For the text-containing cell, return its midpoint in (X, Y) coordinate format. 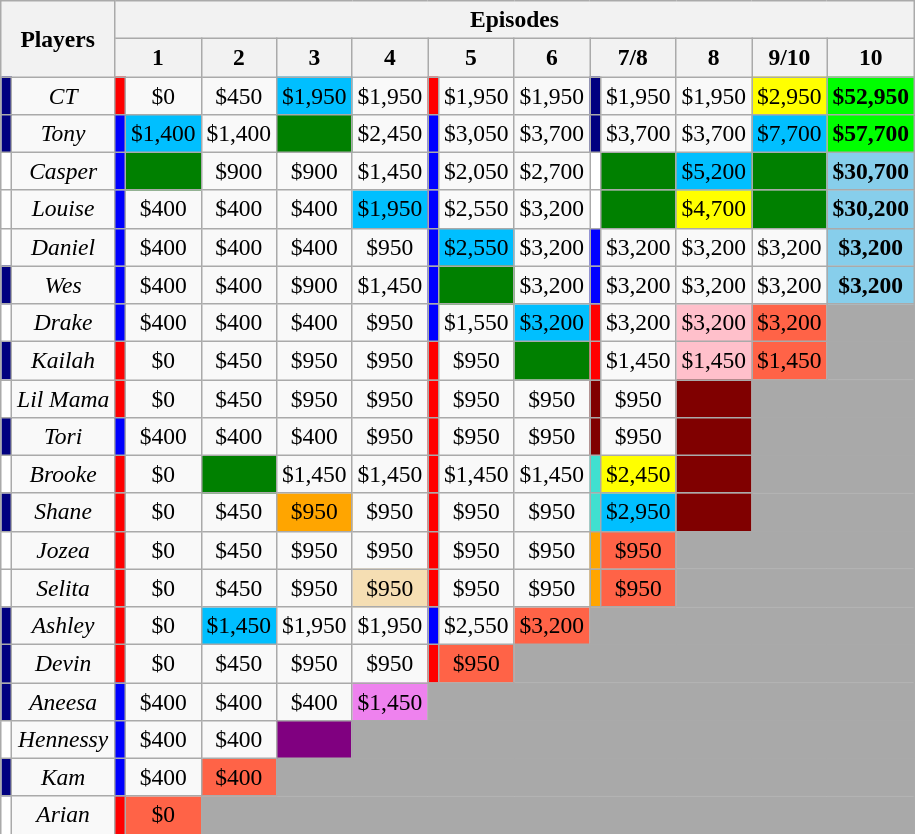
10 (870, 57)
$52,950 (870, 95)
Arian (64, 815)
6 (552, 57)
$1,550 (476, 322)
Tony (64, 133)
$2,700 (552, 171)
Kam (64, 777)
Lil Mama (64, 398)
Daniel (64, 247)
Selita (64, 588)
Ashley (64, 625)
$30,200 (870, 209)
$2,050 (476, 171)
Louise (64, 209)
Jozea (64, 550)
Casper (64, 171)
Tori (64, 436)
Devin (64, 663)
Drake (64, 322)
7/8 (633, 57)
$3,050 (476, 133)
Shane (64, 512)
Players (58, 38)
1 (158, 57)
8 (714, 57)
$57,700 (870, 133)
4 (390, 57)
$5,200 (714, 171)
Aneesa (64, 701)
$7,700 (790, 133)
Brooke (64, 474)
$4,700 (714, 209)
2 (239, 57)
9/10 (790, 57)
Episodes (515, 19)
3 (315, 57)
$30,700 (870, 171)
Hennessy (64, 739)
CT (64, 95)
Wes (64, 285)
5 (471, 57)
Kailah (64, 360)
